Output the [X, Y] coordinate of the center of the cell containing the given text.  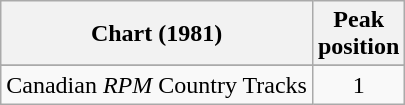
Chart (1981) [157, 34]
Peakposition [358, 34]
Canadian RPM Country Tracks [157, 85]
1 [358, 85]
